Scan for the cell matching the given text and deliver its (x, y) coordinate at center. 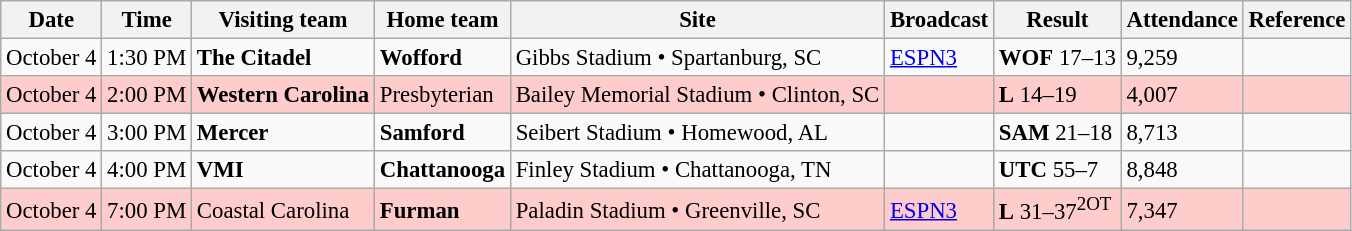
4:00 PM (147, 170)
4,007 (1182, 95)
Result (1058, 20)
Visiting team (284, 20)
Time (147, 20)
8,848 (1182, 170)
L 14–19 (1058, 95)
Wofford (442, 58)
7,347 (1182, 210)
VMI (284, 170)
Reference (1297, 20)
Gibbs Stadium • Spartanburg, SC (697, 58)
UTC 55–7 (1058, 170)
Attendance (1182, 20)
1:30 PM (147, 58)
The Citadel (284, 58)
Paladin Stadium • Greenville, SC (697, 210)
8,713 (1182, 133)
Finley Stadium • Chattanooga, TN (697, 170)
Mercer (284, 133)
SAM 21–18 (1058, 133)
Home team (442, 20)
Broadcast (940, 20)
Date (52, 20)
Chattanooga (442, 170)
WOF 17–13 (1058, 58)
7:00 PM (147, 210)
Presbyterian (442, 95)
9,259 (1182, 58)
Site (697, 20)
Bailey Memorial Stadium • Clinton, SC (697, 95)
Western Carolina (284, 95)
3:00 PM (147, 133)
2:00 PM (147, 95)
Samford (442, 133)
Furman (442, 210)
L 31–372OT (1058, 210)
Seibert Stadium • Homewood, AL (697, 133)
Coastal Carolina (284, 210)
